Output the (x, y) coordinate of the center of the cell containing the given text.  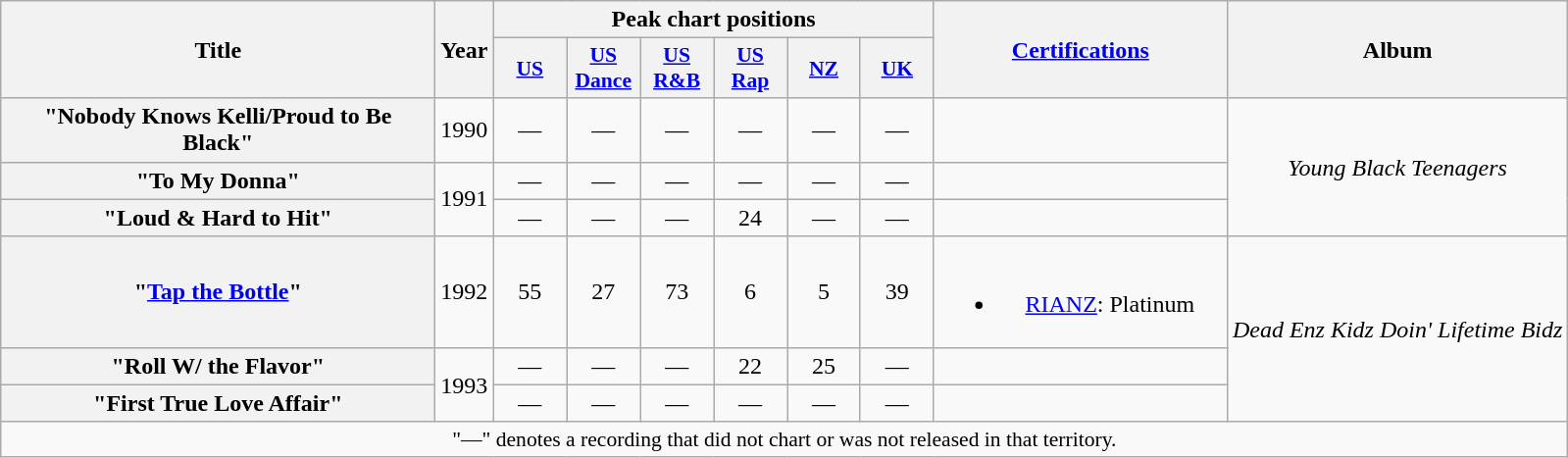
Peak chart positions (714, 20)
22 (751, 366)
Dead Enz Kidz Doin' Lifetime Bidz (1397, 330)
Year (465, 49)
"Roll W/ the Flavor" (218, 366)
US Rap (751, 69)
"To My Donna" (218, 180)
"Loud & Hard to Hit" (218, 218)
"Nobody Knows Kelli/Proud to Be Black" (218, 129)
5 (824, 292)
73 (677, 292)
"Tap the Bottle" (218, 292)
39 (896, 292)
25 (824, 366)
US Dance (604, 69)
Title (218, 49)
RIANZ: Platinum (1081, 292)
1990 (465, 129)
6 (751, 292)
55 (530, 292)
Album (1397, 49)
UK (896, 69)
27 (604, 292)
"First True Love Affair" (218, 403)
Young Black Teenagers (1397, 167)
1991 (465, 199)
NZ (824, 69)
US (530, 69)
1992 (465, 292)
Certifications (1081, 49)
24 (751, 218)
"—" denotes a recording that did not chart or was not released in that territory. (784, 439)
US R&B (677, 69)
1993 (465, 384)
